Return (X, Y) of the center of cell containing provided text 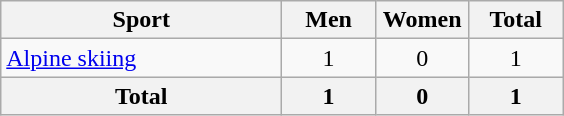
Women (422, 20)
Alpine skiing (142, 58)
Sport (142, 20)
Men (329, 20)
